Identify which cell holds the provided text, then report its [X, Y] central coordinate. 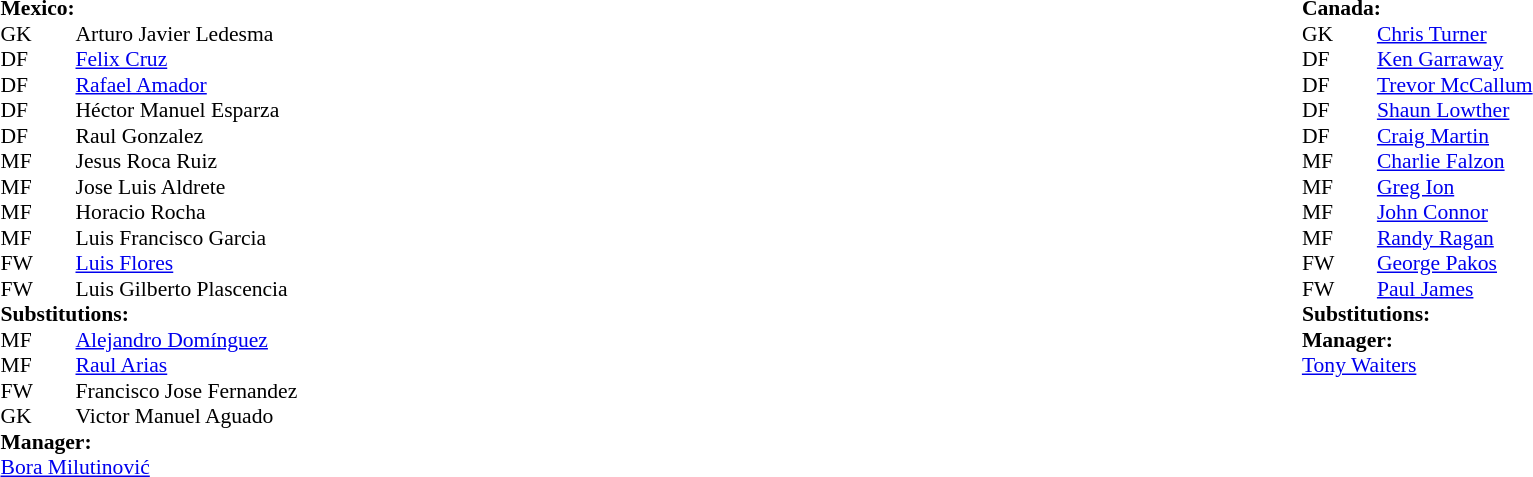
Rafael Amador [187, 85]
Luis Francisco Garcia [187, 238]
Luis Gilberto Plascencia [187, 289]
George Pakos [1455, 263]
Paul James [1455, 289]
Charlie Falzon [1455, 161]
Shaun Lowther [1455, 111]
John Connor [1455, 213]
Luis Flores [187, 263]
Alejandro Domínguez [187, 340]
Trevor McCallum [1455, 85]
Felix Cruz [187, 59]
Chris Turner [1455, 34]
Victor Manuel Aguado [187, 417]
Craig Martin [1455, 136]
Jesus Roca Ruiz [187, 161]
Francisco Jose Fernandez [187, 391]
Horacio Rocha [187, 213]
Randy Ragan [1455, 238]
Raul Gonzalez [187, 136]
Raul Arias [187, 365]
Arturo Javier Ledesma [187, 34]
Héctor Manuel Esparza [187, 111]
Greg Ion [1455, 187]
Jose Luis Aldrete [187, 187]
Tony Waiters [1418, 365]
Ken Garraway [1455, 59]
